Return the [x, y] coordinate for the center point of the cell that contains the specified text.  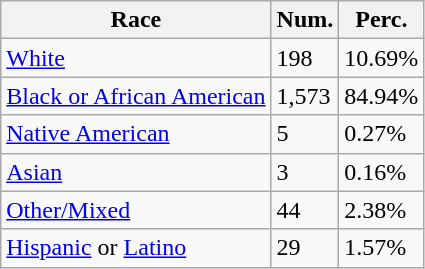
44 [305, 210]
84.94% [382, 96]
198 [305, 58]
White [136, 58]
29 [305, 248]
Asian [136, 172]
10.69% [382, 58]
3 [305, 172]
Black or African American [136, 96]
5 [305, 134]
0.16% [382, 172]
0.27% [382, 134]
2.38% [382, 210]
Other/Mixed [136, 210]
Race [136, 20]
Native American [136, 134]
1.57% [382, 248]
Hispanic or Latino [136, 248]
1,573 [305, 96]
Num. [305, 20]
Perc. [382, 20]
